For the text-containing cell, return its midpoint in (x, y) coordinate format. 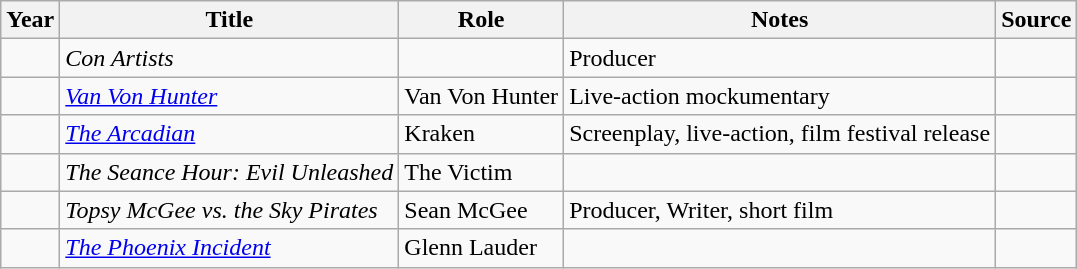
Role (482, 20)
Year (30, 20)
The Phoenix Incident (230, 248)
The Seance Hour: Evil Unleashed (230, 172)
Con Artists (230, 58)
The Victim (482, 172)
Glenn Lauder (482, 248)
Notes (780, 20)
Screenplay, live-action, film festival release (780, 134)
Source (1036, 20)
Topsy McGee vs. the Sky Pirates (230, 210)
Kraken (482, 134)
Sean McGee (482, 210)
Producer (780, 58)
The Arcadian (230, 134)
Producer, Writer, short film (780, 210)
Live-action mockumentary (780, 96)
Title (230, 20)
